For the text-containing cell, return its midpoint in (X, Y) coordinate format. 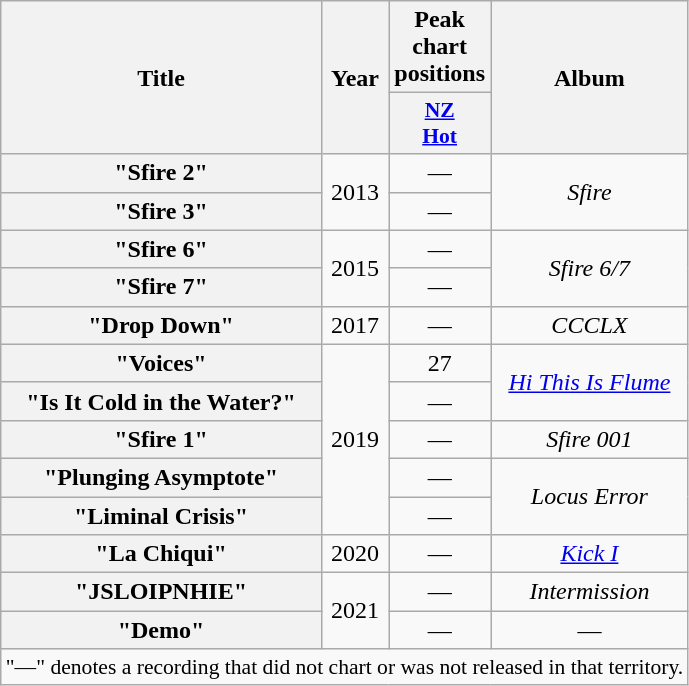
"Voices" (162, 363)
"Demo" (162, 630)
CCCLX (590, 325)
Intermission (590, 592)
"Sfire 6" (162, 249)
2019 (354, 439)
"JSLOIPNHIE" (162, 592)
Album (590, 78)
Sfire 001 (590, 439)
Sfire 6/7 (590, 268)
"La Chiqui" (162, 554)
NZHot (440, 124)
Sfire (590, 192)
Title (162, 78)
Hi This Is Flume (590, 382)
"—" denotes a recording that did not chart or was not released in that territory. (345, 667)
Locus Error (590, 496)
2020 (354, 554)
2017 (354, 325)
2015 (354, 268)
27 (440, 363)
"Liminal Crisis" (162, 515)
"Sfire 1" (162, 439)
2013 (354, 192)
"Plunging Asymptote" (162, 477)
"Sfire 7" (162, 287)
"Sfire 2" (162, 173)
Kick I (590, 554)
"Sfire 3" (162, 211)
2021 (354, 611)
"Drop Down" (162, 325)
Peak chart positions (440, 47)
Year (354, 78)
"Is It Cold in the Water?" (162, 401)
